Extract the (X, Y) coordinate from the center of the cell holding the provided text.  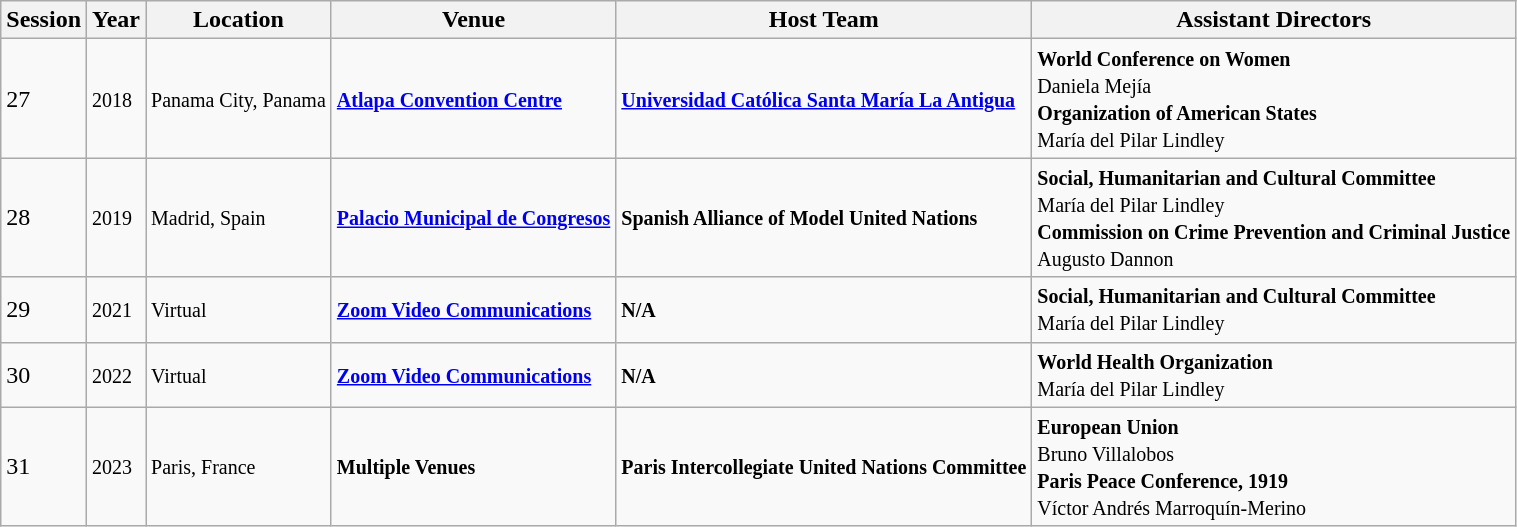
Location (239, 20)
Paris Intercollegiate United Nations Committee (824, 466)
Atlapa Convention Centre (473, 98)
World Health OrganizationMaría del Pilar Lindley (1274, 374)
Panama City, Panama (239, 98)
Universidad Católica Santa María La Antigua (824, 98)
Paris, France (239, 466)
31 (44, 466)
Assistant Directors (1274, 20)
World Conference on WomenDaniela MejíaOrganization of American StatesMaría del Pilar Lindley (1274, 98)
Palacio Municipal de Congresos (473, 218)
Session (44, 20)
28 (44, 218)
2023 (116, 466)
Host Team (824, 20)
Multiple Venues (473, 466)
Social, Humanitarian and Cultural CommitteeMaría del Pilar Lindley (1274, 310)
Year (116, 20)
2021 (116, 310)
European UnionBruno VillalobosParis Peace Conference, 1919Víctor Andrés Marroquín-Merino (1274, 466)
2019 (116, 218)
Madrid, Spain (239, 218)
Venue (473, 20)
Social, Humanitarian and Cultural CommitteeMaría del Pilar LindleyCommission on Crime Prevention and Criminal JusticeAugusto Dannon (1274, 218)
2022 (116, 374)
Spanish Alliance of Model United Nations (824, 218)
30 (44, 374)
2018 (116, 98)
29 (44, 310)
27 (44, 98)
